Locate the cell with the specified text and output its (X, Y) center coordinate. 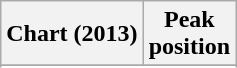
Chart (2013) (72, 34)
Peakposition (189, 34)
